Identify which cell holds the provided text, then report its [X, Y] central coordinate. 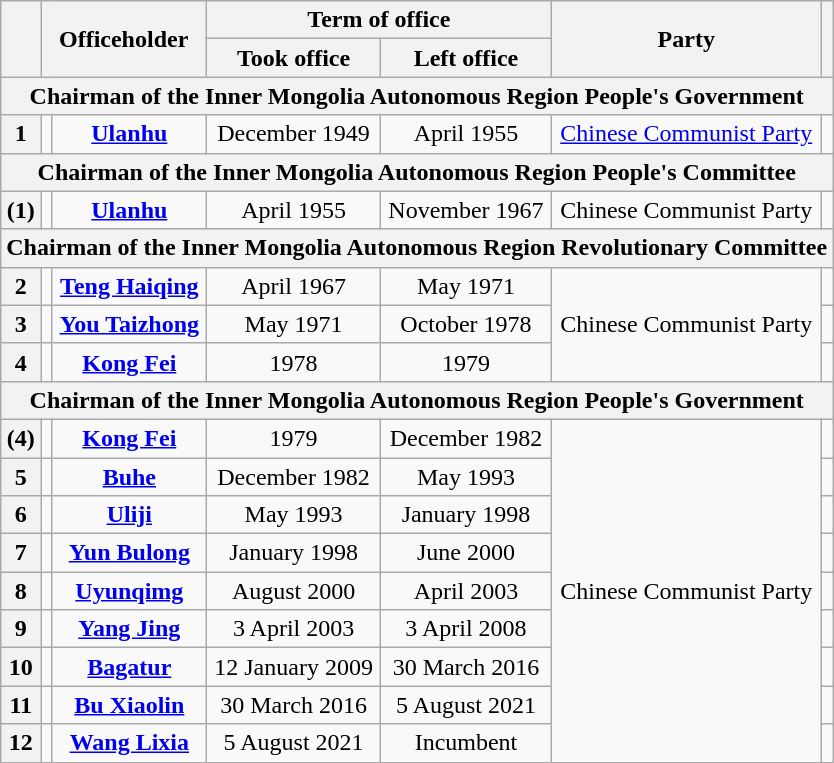
Chairman of the Inner Mongolia Autonomous Region People's Committee [417, 172]
11 [21, 705]
Bagatur [129, 667]
(1) [21, 210]
7 [21, 553]
October 1978 [466, 324]
June 2000 [466, 553]
2 [21, 286]
4 [21, 362]
8 [21, 591]
Yun Bulong [129, 553]
April 2003 [466, 591]
1 [21, 134]
April 1967 [294, 286]
1978 [294, 362]
Party [686, 39]
November 1967 [466, 210]
10 [21, 667]
Officeholder [124, 39]
December 1949 [294, 134]
Took office [294, 58]
Uyunqimg [129, 591]
12 January 2009 [294, 667]
August 2000 [294, 591]
6 [21, 515]
Term of office [380, 20]
Teng Haiqing [129, 286]
(4) [21, 438]
Wang Lixia [129, 743]
3 [21, 324]
Incumbent [466, 743]
5 [21, 477]
3 April 2008 [466, 629]
12 [21, 743]
Left office [466, 58]
3 April 2003 [294, 629]
9 [21, 629]
You Taizhong [129, 324]
Buhe [129, 477]
Chairman of the Inner Mongolia Autonomous Region Revolutionary Committee [417, 248]
Bu Xiaolin [129, 705]
Yang Jing [129, 629]
Uliji [129, 515]
